Output the (x, y) coordinate of the center of the cell containing the given text.  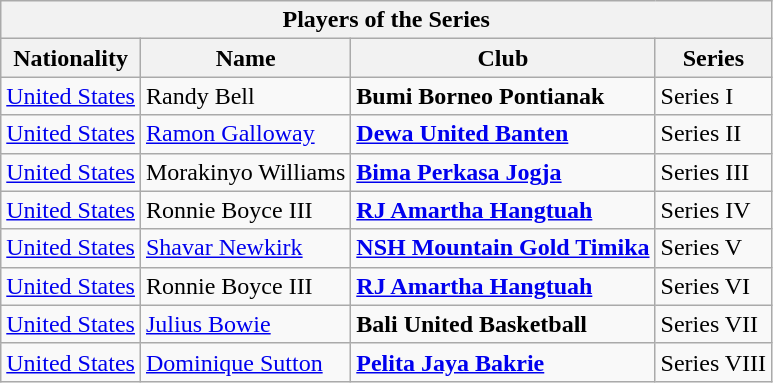
Dewa United Banten (503, 134)
Series VII (714, 324)
NSH Mountain Gold Timika (503, 248)
Pelita Jaya Bakrie (503, 362)
Dominique Sutton (245, 362)
Julius Bowie (245, 324)
Ramon Galloway (245, 134)
Randy Bell (245, 96)
Players of the Series (386, 20)
Series VI (714, 286)
Series (714, 58)
Series V (714, 248)
Nationality (71, 58)
Bali United Basketball (503, 324)
Series VIII (714, 362)
Name (245, 58)
Bumi Borneo Pontianak (503, 96)
Series IV (714, 210)
Club (503, 58)
Series III (714, 172)
Bima Perkasa Jogja (503, 172)
Morakinyo Williams (245, 172)
Series I (714, 96)
Shavar Newkirk (245, 248)
Series II (714, 134)
